From the cell containing the given text, extract its center point as [X, Y] coordinate. 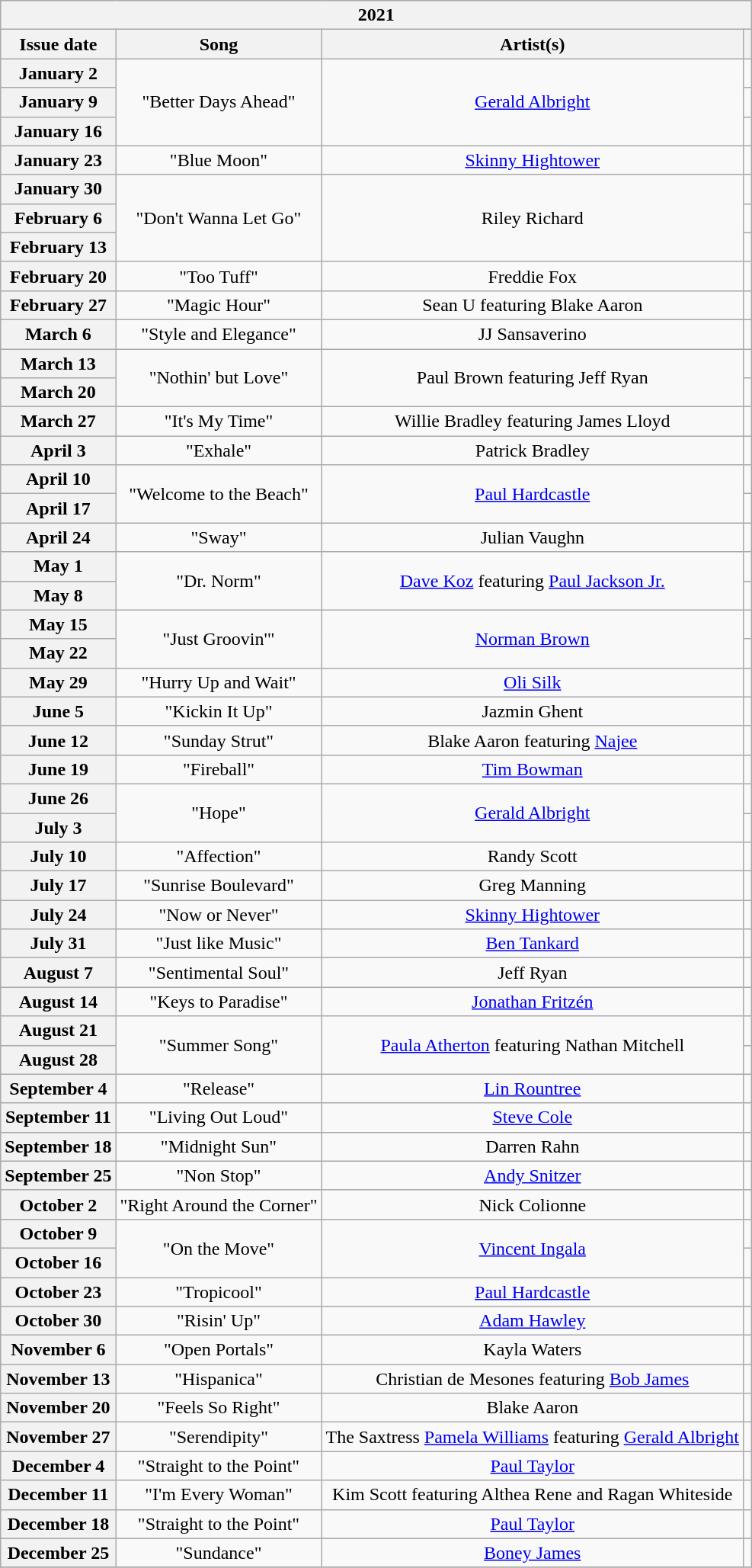
"Better Days Ahead" [219, 102]
Artist(s) [533, 44]
June 12 [58, 740]
"Keys to Paradise" [219, 1002]
March 20 [58, 393]
March 13 [58, 364]
April 10 [58, 479]
"Welcome to the Beach" [219, 494]
Riley Richard [533, 218]
"Just Groovin'" [219, 639]
"Don't Wanna Let Go" [219, 218]
February 20 [58, 276]
Kayla Waters [533, 1350]
May 22 [58, 653]
November 27 [58, 1437]
Willie Bradley featuring James Lloyd [533, 422]
November 6 [58, 1350]
"Living Out Loud" [219, 1117]
October 30 [58, 1321]
Sean U featuring Blake Aaron [533, 305]
May 1 [58, 566]
JJ Sansaverino [533, 334]
October 2 [58, 1204]
April 3 [58, 451]
Lin Rountree [533, 1089]
September 25 [58, 1175]
January 2 [58, 73]
Boney James [533, 1553]
2021 [376, 15]
March 6 [58, 334]
October 23 [58, 1292]
Steve Cole [533, 1117]
The Saxtress Pamela Williams featuring Gerald Albright [533, 1437]
December 11 [58, 1495]
"I'm Every Woman" [219, 1495]
"Hispanica" [219, 1379]
"Just like Music" [219, 944]
December 25 [58, 1553]
"Sundance" [219, 1553]
August 7 [58, 973]
"Blue Moon" [219, 160]
"Now or Never" [219, 915]
Oli Silk [533, 682]
Paula Atherton featuring Nathan Mitchell [533, 1045]
February 13 [58, 247]
"Tropicool" [219, 1292]
"Sunrise Boulevard" [219, 886]
July 17 [58, 886]
"Midnight Sun" [219, 1146]
December 18 [58, 1524]
"Risin' Up" [219, 1321]
"Exhale" [219, 451]
Dave Koz featuring Paul Jackson Jr. [533, 581]
"Right Around the Corner" [219, 1204]
Kim Scott featuring Althea Rene and Ragan Whiteside [533, 1495]
June 19 [58, 769]
Norman Brown [533, 639]
Jonathan Fritzén [533, 1002]
June 5 [58, 711]
May 29 [58, 682]
"Sentimental Soul" [219, 973]
"Feels So Right" [219, 1408]
January 16 [58, 131]
January 9 [58, 102]
February 6 [58, 218]
October 16 [58, 1262]
Freddie Fox [533, 276]
Darren Rahn [533, 1146]
August 21 [58, 1031]
November 20 [58, 1408]
Ben Tankard [533, 944]
Paul Brown featuring Jeff Ryan [533, 378]
Blake Aaron [533, 1408]
Song [219, 44]
"Kickin It Up" [219, 711]
September 11 [58, 1117]
April 24 [58, 537]
Randy Scott [533, 857]
July 10 [58, 857]
"Fireball" [219, 769]
"Affection" [219, 857]
"It's My Time" [219, 422]
Greg Manning [533, 886]
Jeff Ryan [533, 973]
July 24 [58, 915]
January 23 [58, 160]
"Non Stop" [219, 1175]
"Nothin' but Love" [219, 378]
"Release" [219, 1089]
April 17 [58, 508]
"Summer Song" [219, 1045]
August 14 [58, 1002]
December 4 [58, 1466]
September 4 [58, 1089]
Andy Snitzer [533, 1175]
Issue date [58, 44]
"Sunday Strut" [219, 740]
May 15 [58, 624]
Nick Colionne [533, 1204]
June 26 [58, 798]
Jazmin Ghent [533, 711]
"On the Move" [219, 1248]
"Magic Hour" [219, 305]
July 31 [58, 944]
May 8 [58, 595]
Blake Aaron featuring Najee [533, 740]
"Dr. Norm" [219, 581]
March 27 [58, 422]
January 30 [58, 189]
February 27 [58, 305]
"Open Portals" [219, 1350]
September 18 [58, 1146]
"Style and Elegance" [219, 334]
"Serendipity" [219, 1437]
Tim Bowman [533, 769]
"Too Tuff" [219, 276]
November 13 [58, 1379]
Christian de Mesones featuring Bob James [533, 1379]
October 9 [58, 1233]
"Sway" [219, 537]
Adam Hawley [533, 1321]
Patrick Bradley [533, 451]
"Hurry Up and Wait" [219, 682]
Julian Vaughn [533, 537]
July 3 [58, 827]
Vincent Ingala [533, 1248]
"Hope" [219, 813]
August 28 [58, 1060]
